Extract the (X, Y) coordinate from the center of the cell holding the provided text.  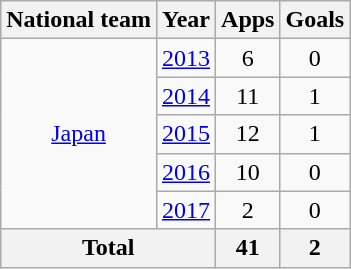
Japan (79, 134)
Total (108, 248)
Year (186, 20)
2016 (186, 172)
Apps (248, 20)
6 (248, 58)
2017 (186, 210)
41 (248, 248)
Goals (315, 20)
10 (248, 172)
National team (79, 20)
11 (248, 96)
2014 (186, 96)
12 (248, 134)
2013 (186, 58)
2015 (186, 134)
